Detect which cell encompasses the target text, then output its (X, Y) center coordinate. 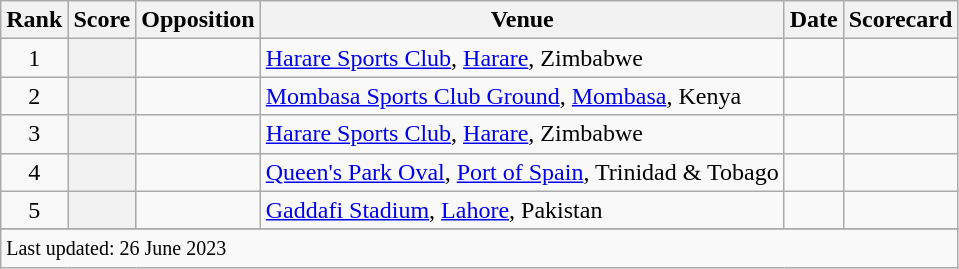
Score (102, 20)
Mombasa Sports Club Ground, Mombasa, Kenya (522, 96)
Queen's Park Oval, Port of Spain, Trinidad & Tobago (522, 172)
5 (34, 210)
Gaddafi Stadium, Lahore, Pakistan (522, 210)
Opposition (198, 20)
Rank (34, 20)
4 (34, 172)
Venue (522, 20)
Scorecard (900, 20)
2 (34, 96)
3 (34, 134)
Date (814, 20)
1 (34, 58)
Last updated: 26 June 2023 (480, 248)
